For the text-containing cell, return its midpoint in [X, Y] coordinate format. 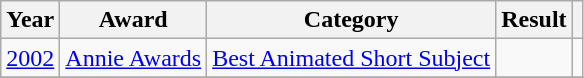
Annie Awards [134, 58]
Award [134, 20]
2002 [30, 58]
Best Animated Short Subject [352, 58]
Result [534, 20]
Category [352, 20]
Year [30, 20]
